Find where the given text appears and provide that cell's center as [X, Y] coordinate. 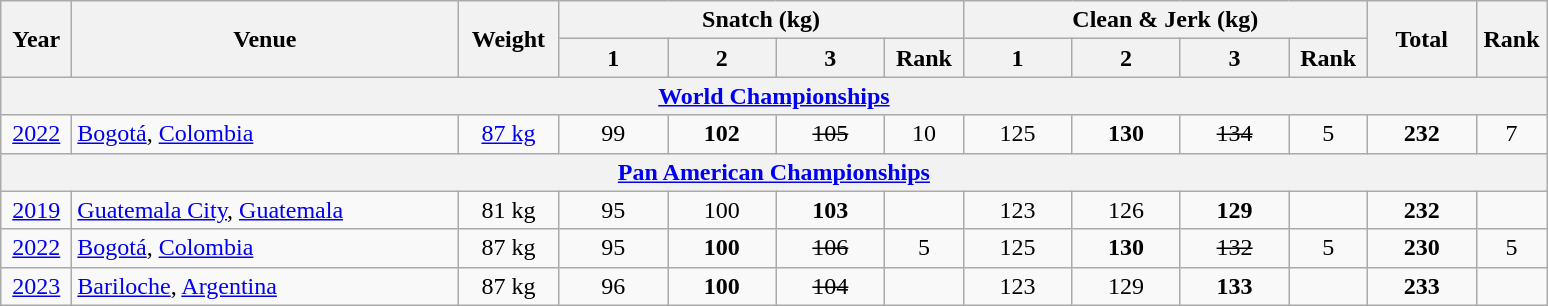
Bariloche, Argentina [265, 286]
7 [1512, 134]
233 [1422, 286]
134 [1234, 134]
Year [36, 39]
Guatemala City, Guatemala [265, 210]
Venue [265, 39]
10 [924, 134]
Clean & Jerk (kg) [1165, 20]
105 [830, 134]
103 [830, 210]
99 [614, 134]
133 [1234, 286]
230 [1422, 248]
Pan American Championships [774, 172]
2023 [36, 286]
126 [1126, 210]
106 [830, 248]
132 [1234, 248]
Total [1422, 39]
104 [830, 286]
2019 [36, 210]
Weight [508, 39]
102 [722, 134]
96 [614, 286]
81 kg [508, 210]
Snatch (kg) [761, 20]
World Championships [774, 96]
